Output the [x, y] coordinate of the center of the cell containing the given text.  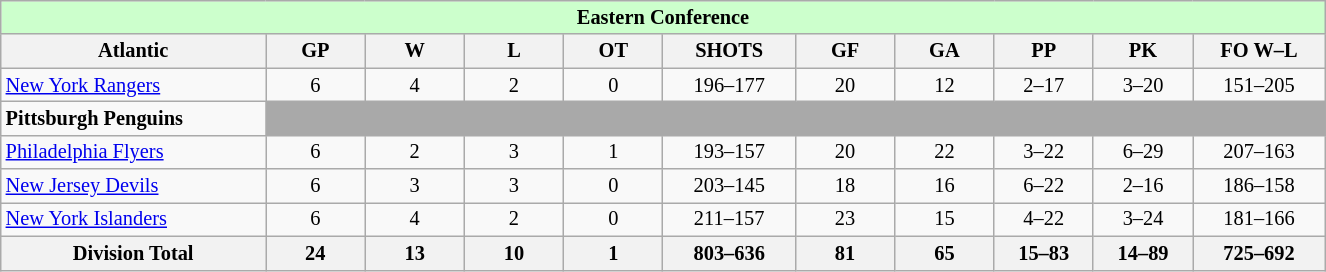
New Jersey Devils [134, 186]
16 [944, 186]
OT [614, 51]
186–158 [1260, 186]
Pittsburgh Penguins [134, 118]
W [414, 51]
4–22 [1044, 219]
PK [1142, 51]
PP [1044, 51]
3–24 [1142, 219]
GP [316, 51]
15–83 [1044, 253]
18 [844, 186]
725–692 [1260, 253]
6–22 [1044, 186]
803–636 [729, 253]
22 [944, 152]
15 [944, 219]
81 [844, 253]
181–166 [1260, 219]
2–17 [1044, 85]
211–157 [729, 219]
Atlantic [134, 51]
24 [316, 253]
65 [944, 253]
Eastern Conference [663, 17]
10 [514, 253]
New York Rangers [134, 85]
196–177 [729, 85]
Philadelphia Flyers [134, 152]
3–20 [1142, 85]
GA [944, 51]
FO W–L [1260, 51]
203–145 [729, 186]
Division Total [134, 253]
New York Islanders [134, 219]
SHOTS [729, 51]
12 [944, 85]
3–22 [1044, 152]
151–205 [1260, 85]
2–16 [1142, 186]
13 [414, 253]
193–157 [729, 152]
6–29 [1142, 152]
23 [844, 219]
207–163 [1260, 152]
14–89 [1142, 253]
L [514, 51]
GF [844, 51]
